Find where the given text appears and provide that cell's center as [X, Y] coordinate. 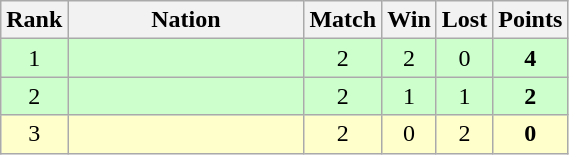
Match [343, 20]
4 [530, 58]
Points [530, 20]
3 [34, 134]
Lost [464, 20]
Rank [34, 20]
Nation [186, 20]
Win [410, 20]
